Find where the given text appears and provide that cell's center as (X, Y) coordinate. 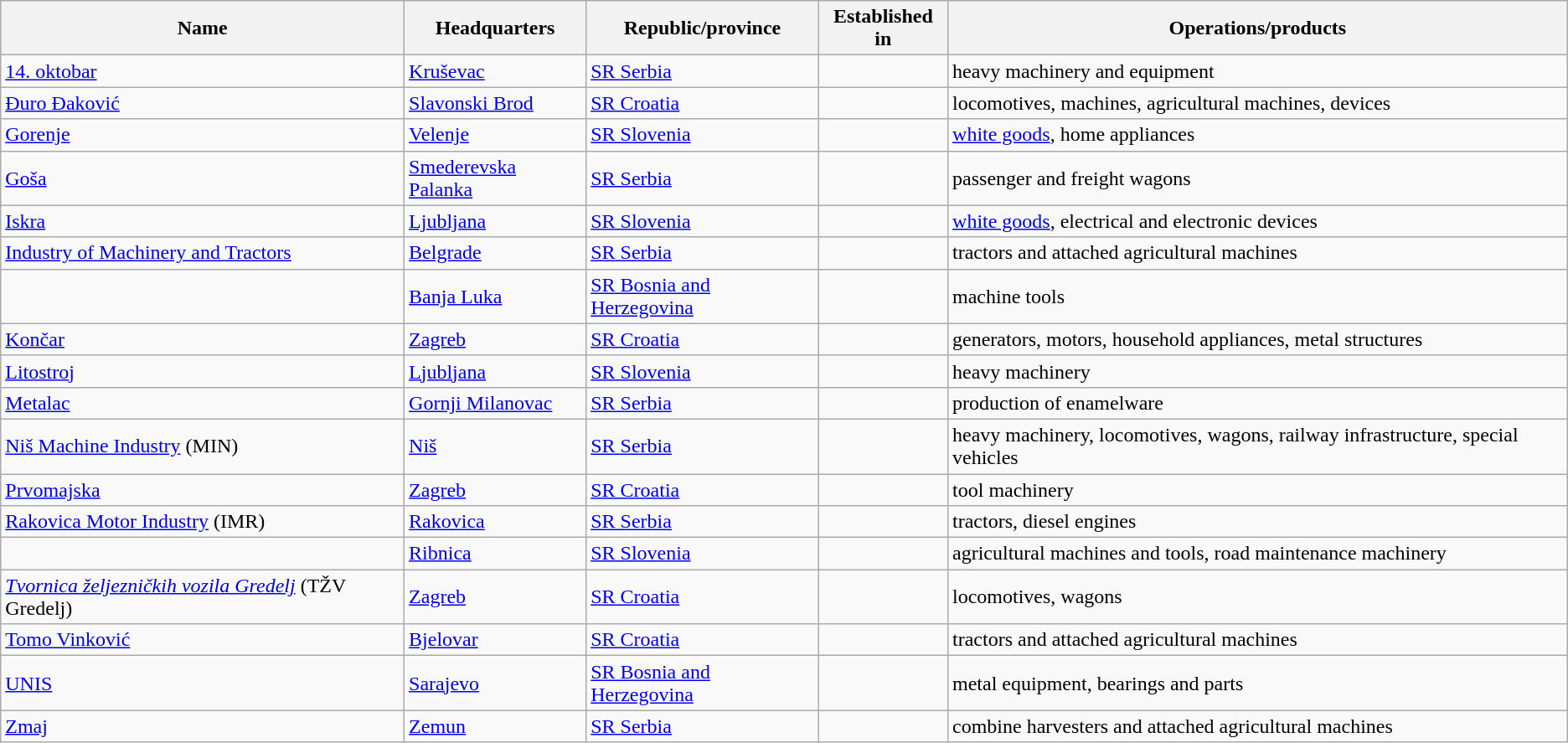
Banja Luka (496, 297)
tractors, diesel engines (1258, 522)
Established in (883, 28)
Republic/province (703, 28)
heavy machinery and equipment (1258, 71)
generators, motors, household appliances, metal structures (1258, 339)
Tomo Vinković (203, 640)
14. oktobar (203, 71)
passenger and freight wagons (1258, 178)
Goša (203, 178)
Smederevska Palanka (496, 178)
Kruševac (496, 71)
Prvomajska (203, 490)
locomotives, machines, agricultural machines, devices (1258, 103)
production of enamelware (1258, 403)
white goods, home appliances (1258, 135)
machine tools (1258, 297)
heavy machinery (1258, 371)
Đuro Đaković (203, 103)
Ribnica (496, 554)
Sarajevo (496, 684)
UNIS (203, 684)
Rakovica (496, 522)
Bjelovar (496, 640)
Headquarters (496, 28)
tool machinery (1258, 490)
heavy machinery, locomotives, wagons, railway infrastructure, special vehicles (1258, 446)
Velenje (496, 135)
locomotives, wagons (1258, 596)
Rakovica Motor Industry (IMR) (203, 522)
Zmaj (203, 726)
Metalac (203, 403)
Tvornica željezničkih vozila Gredelj (TŽV Gredelj) (203, 596)
combine harvesters and attached agricultural machines (1258, 726)
Name (203, 28)
Končar (203, 339)
Niš Machine Industry (MIN) (203, 446)
Niš (496, 446)
Operations/products (1258, 28)
Gornji Milanovac (496, 403)
metal equipment, bearings and parts (1258, 684)
white goods, electrical and electronic devices (1258, 221)
Gorenje (203, 135)
Industry of Machinery and Tractors (203, 253)
Zemun (496, 726)
Slavonski Brod (496, 103)
Litostroj (203, 371)
Belgrade (496, 253)
Iskra (203, 221)
agricultural machines and tools, road maintenance machinery (1258, 554)
